Determine the [X, Y] coordinate at the center of the cell enclosing the given text.  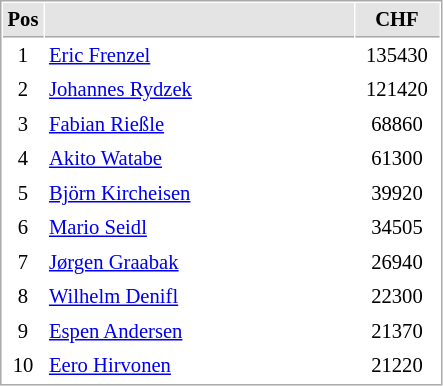
9 [23, 332]
39920 [397, 194]
Akito Watabe [198, 158]
6 [23, 228]
Johannes Rydzek [198, 90]
Jørgen Graabak [198, 262]
Eric Frenzel [198, 56]
68860 [397, 124]
34505 [397, 228]
Espen Andersen [198, 332]
8 [23, 296]
7 [23, 262]
Fabian Rießle [198, 124]
Mario Seidl [198, 228]
Björn Kircheisen [198, 194]
135430 [397, 56]
26940 [397, 262]
3 [23, 124]
1 [23, 56]
22300 [397, 296]
10 [23, 366]
4 [23, 158]
121420 [397, 90]
5 [23, 194]
21370 [397, 332]
2 [23, 90]
Wilhelm Denifl [198, 296]
61300 [397, 158]
Pos [23, 20]
CHF [397, 20]
21220 [397, 366]
Eero Hirvonen [198, 366]
